Output the [X, Y] coordinate of the center of the cell containing the given text.  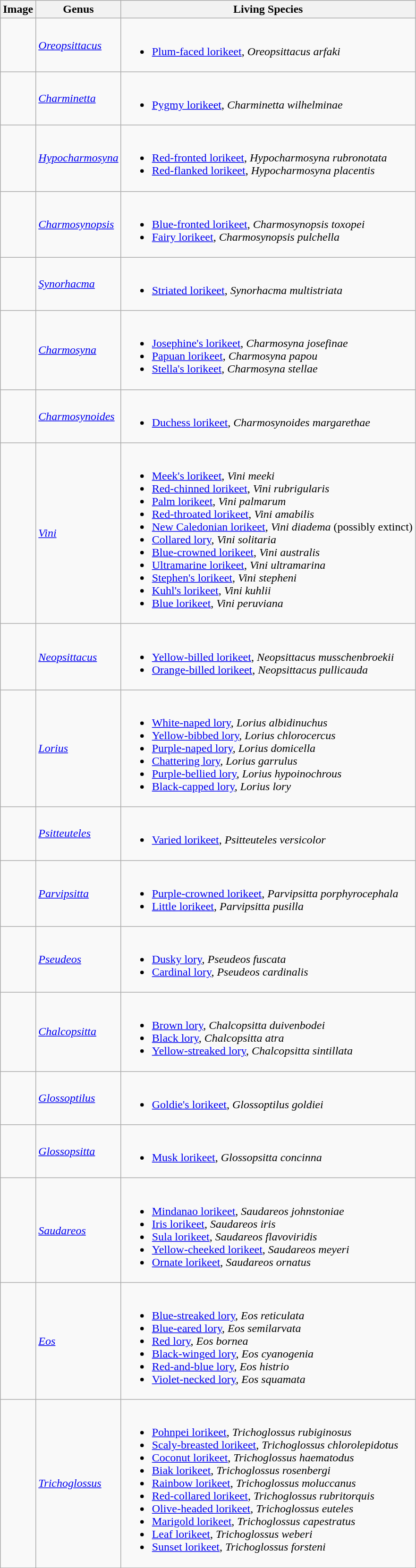
Blue-fronted lorikeet, Charmosynopsis toxopeiFairy lorikeet, Charmosynopsis pulchella [268, 224]
Genus [78, 9]
Glossopsitta [78, 1152]
Goldie's lorikeet, Glossoptilus goldiei [268, 1098]
Saudareos [78, 1230]
Eos [78, 1341]
Hypocharmosyna [78, 158]
Varied lorikeet, Psitteuteles versicolor [268, 834]
Glossoptilus [78, 1098]
Vini [78, 533]
Neopsittacus [78, 657]
Synorhacma [78, 284]
Image [18, 9]
Living Species [268, 9]
Charminetta [78, 98]
Pseudeos [78, 960]
Charmosyna [78, 350]
Musk lorikeet, Glossopsitta concinna [268, 1152]
Brown lory, Chalcopsitta duivenbodeiBlack lory, Chalcopsitta atraYellow-streaked lory, Chalcopsitta sintillata [268, 1032]
Charmosynopsis [78, 224]
Chalcopsitta [78, 1032]
Josephine's lorikeet, Charmosyna josefinaePapuan lorikeet, Charmosyna papouStella's lorikeet, Charmosyna stellae [268, 350]
Dusky lory, Pseudeos fuscataCardinal lory, Pseudeos cardinalis [268, 960]
Purple-crowned lorikeet, Parvipsitta porphyrocephalaLittle lorikeet, Parvipsitta pusilla [268, 893]
Pygmy lorikeet, Charminetta wilhelminae [268, 98]
Lorius [78, 748]
Trichoglossus [78, 1484]
Striated lorikeet, Synorhacma multistriata [268, 284]
Psitteuteles [78, 834]
Charmosynoides [78, 416]
Parvipsitta [78, 893]
Oreopsittacus [78, 45]
Plum-faced lorikeet, Oreopsittacus arfaki [268, 45]
Duchess lorikeet, Charmosynoides margarethae [268, 416]
Yellow-billed lorikeet, Neopsittacus musschenbroekiiOrange-billed lorikeet, Neopsittacus pullicauda [268, 657]
Red-fronted lorikeet, Hypocharmosyna rubronotataRed-flanked lorikeet, Hypocharmosyna placentis [268, 158]
